Find where the given text appears and provide that cell's center as (X, Y) coordinate. 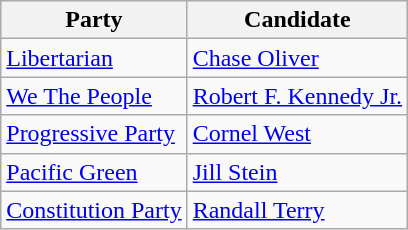
Randall Terry (297, 210)
Pacific Green (94, 172)
Party (94, 20)
Progressive Party (94, 134)
Jill Stein (297, 172)
Candidate (297, 20)
Chase Oliver (297, 58)
Libertarian (94, 58)
We The People (94, 96)
Constitution Party (94, 210)
Robert F. Kennedy Jr. (297, 96)
Cornel West (297, 134)
